Return the (X, Y) coordinate for the center point of the cell that contains the specified text.  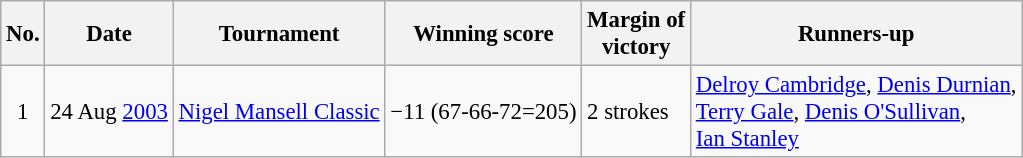
Date (109, 34)
Margin ofvictory (636, 34)
24 Aug 2003 (109, 112)
Nigel Mansell Classic (279, 112)
2 strokes (636, 112)
Tournament (279, 34)
Delroy Cambridge, Denis Durnian, Terry Gale, Denis O'Sullivan, Ian Stanley (856, 112)
Winning score (484, 34)
No. (23, 34)
Runners-up (856, 34)
1 (23, 112)
−11 (67-66-72=205) (484, 112)
